Determine the [x, y] coordinate at the center of the cell enclosing the given text.  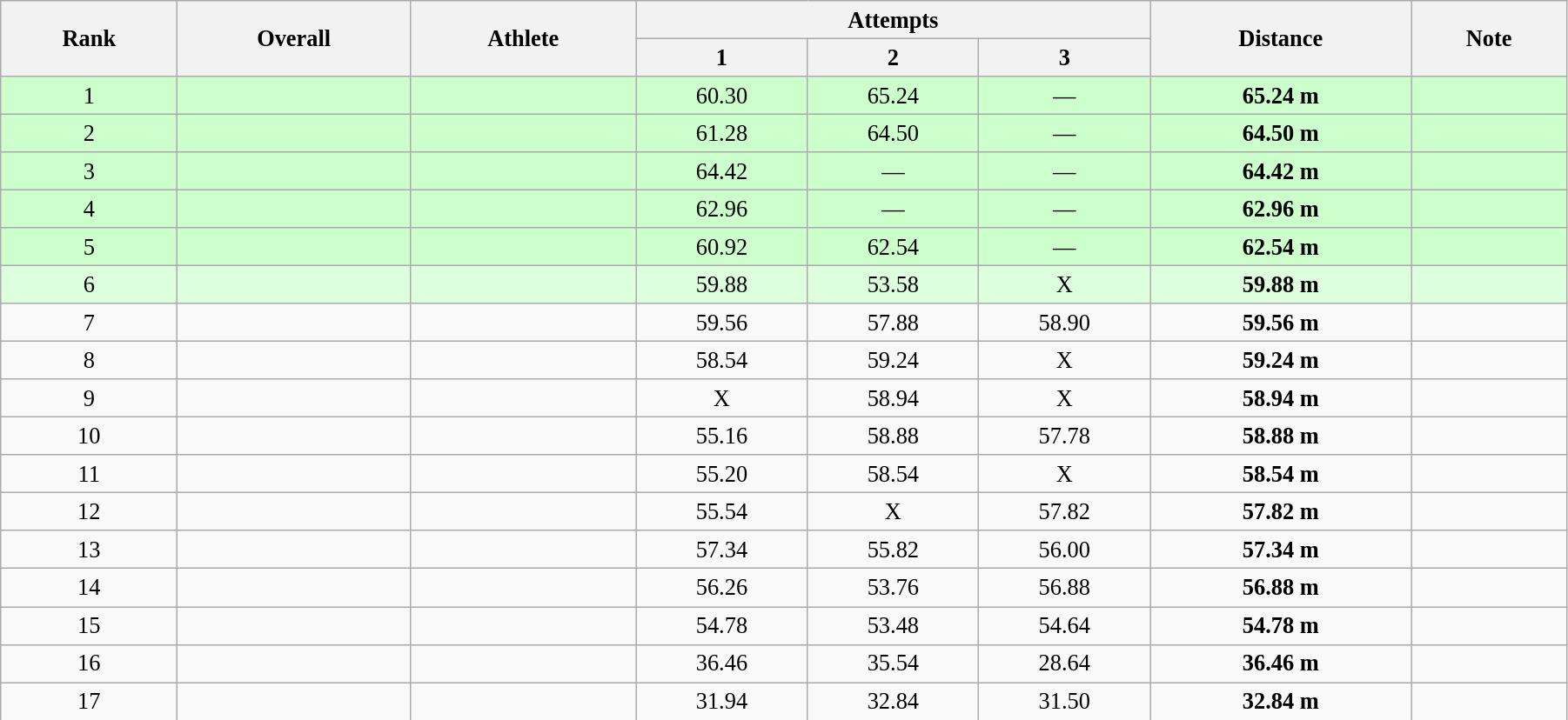
65.24 m [1281, 95]
56.26 [722, 588]
54.78 m [1281, 625]
59.56 m [1281, 323]
15 [89, 625]
13 [89, 550]
64.42 [722, 171]
12 [89, 511]
58.54 m [1281, 474]
55.20 [722, 474]
59.88 m [1281, 284]
7 [89, 323]
Attempts [893, 19]
36.46 m [1281, 663]
36.46 [722, 663]
57.82 [1065, 511]
53.48 [893, 625]
65.24 [893, 95]
Athlete [522, 38]
55.82 [893, 550]
56.88 [1065, 588]
64.50 [893, 133]
59.24 m [1281, 360]
62.96 m [1281, 209]
57.78 [1065, 436]
Note [1490, 38]
6 [89, 284]
59.56 [722, 323]
31.50 [1065, 701]
62.54 m [1281, 247]
62.96 [722, 209]
32.84 m [1281, 701]
55.16 [722, 436]
53.76 [893, 588]
14 [89, 588]
64.50 m [1281, 133]
35.54 [893, 663]
58.88 m [1281, 436]
56.88 m [1281, 588]
61.28 [722, 133]
31.94 [722, 701]
60.30 [722, 95]
Overall [294, 38]
Distance [1281, 38]
58.88 [893, 436]
Rank [89, 38]
57.88 [893, 323]
28.64 [1065, 663]
58.94 [893, 398]
58.94 m [1281, 398]
53.58 [893, 284]
57.34 [722, 550]
59.88 [722, 284]
55.54 [722, 511]
57.82 m [1281, 511]
57.34 m [1281, 550]
8 [89, 360]
4 [89, 209]
56.00 [1065, 550]
64.42 m [1281, 171]
62.54 [893, 247]
5 [89, 247]
17 [89, 701]
60.92 [722, 247]
11 [89, 474]
32.84 [893, 701]
59.24 [893, 360]
54.64 [1065, 625]
10 [89, 436]
16 [89, 663]
9 [89, 398]
58.90 [1065, 323]
54.78 [722, 625]
